Scan for the cell matching the given text and deliver its (X, Y) coordinate at center. 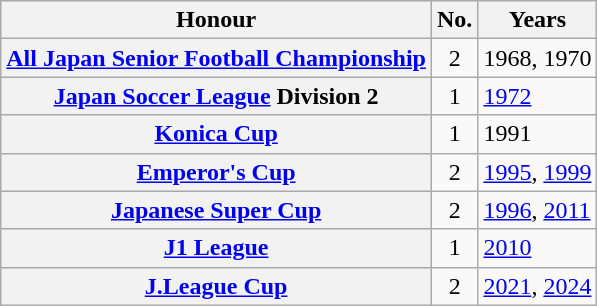
J1 League (216, 248)
Japan Soccer League Division 2 (216, 96)
1991 (538, 134)
Honour (216, 20)
Konica Cup (216, 134)
Japanese Super Cup (216, 210)
Emperor's Cup (216, 172)
1995, 1999 (538, 172)
All Japan Senior Football Championship (216, 58)
J.League Cup (216, 286)
1996, 2011 (538, 210)
1968, 1970 (538, 58)
2010 (538, 248)
Years (538, 20)
1972 (538, 96)
No. (454, 20)
2021, 2024 (538, 286)
